Pinpoint the cell where the given text exists, returning its (x, y) midpoint coordinate. 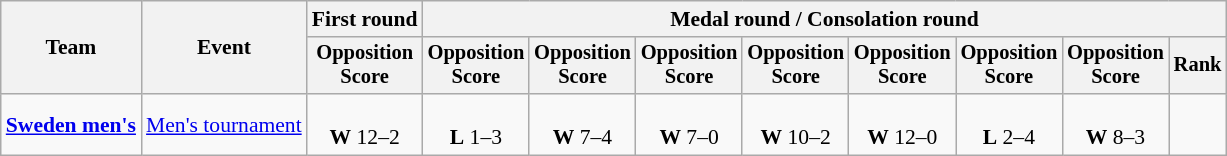
First round (365, 19)
Rank (1198, 66)
L 2–4 (1010, 124)
Medal round / Consolation round (825, 19)
W 12–2 (365, 124)
L 1–3 (476, 124)
W 7–0 (690, 124)
W 10–2 (796, 124)
W 7–4 (582, 124)
Team (71, 48)
Sweden men's (71, 124)
Event (224, 48)
W 8–3 (1116, 124)
Men's tournament (224, 124)
W 12–0 (902, 124)
